Locate the cell with the specified text and output its (x, y) center coordinate. 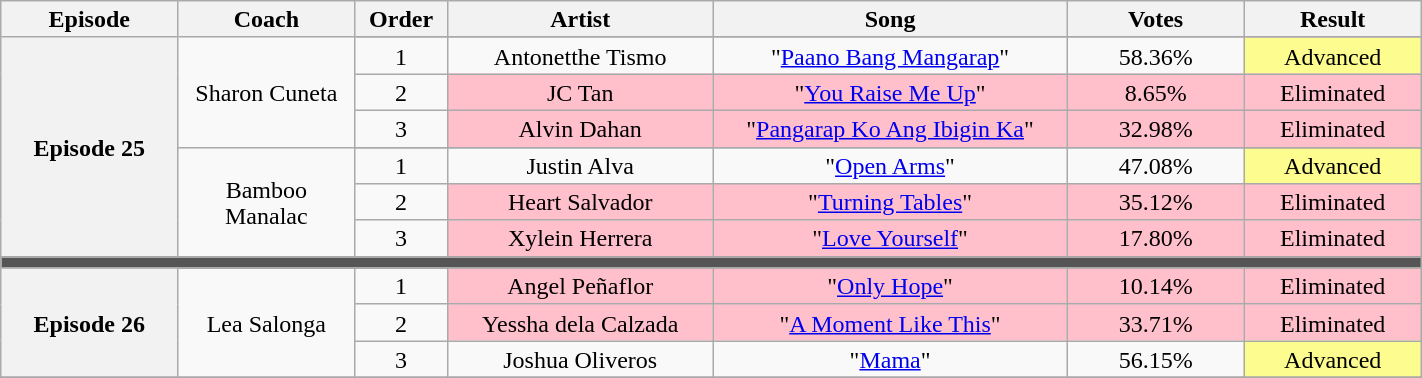
Episode (90, 20)
10.14% (1156, 286)
"You Raise Me Up" (890, 92)
56.15% (1156, 360)
Episode 25 (90, 146)
Coach (266, 20)
32.98% (1156, 128)
Yessha dela Calzada (580, 322)
"Mama" (890, 360)
Episode 26 (90, 323)
Order (402, 20)
Bamboo Manalac (266, 202)
Xylein Herrera (580, 238)
"Paano Bang Mangarap" (890, 56)
Result (1332, 20)
"Open Arms" (890, 166)
"Only Hope" (890, 286)
"A Moment Like This" (890, 322)
Artist (580, 20)
Votes (1156, 20)
33.71% (1156, 322)
Angel Peñaflor (580, 286)
Justin Alva (580, 166)
"Love Yourself" (890, 238)
35.12% (1156, 202)
8.65% (1156, 92)
Heart Salvador (580, 202)
"Turning Tables" (890, 202)
47.08% (1156, 166)
Sharon Cuneta (266, 92)
17.80% (1156, 238)
Lea Salonga (266, 323)
"Pangarap Ko Ang Ibigin Ka" (890, 128)
Alvin Dahan (580, 128)
Antonetthe Tismo (580, 56)
JC Tan (580, 92)
Joshua Oliveros (580, 360)
Song (890, 20)
58.36% (1156, 56)
